Return the [x, y] coordinate for the center point of the cell that contains the specified text.  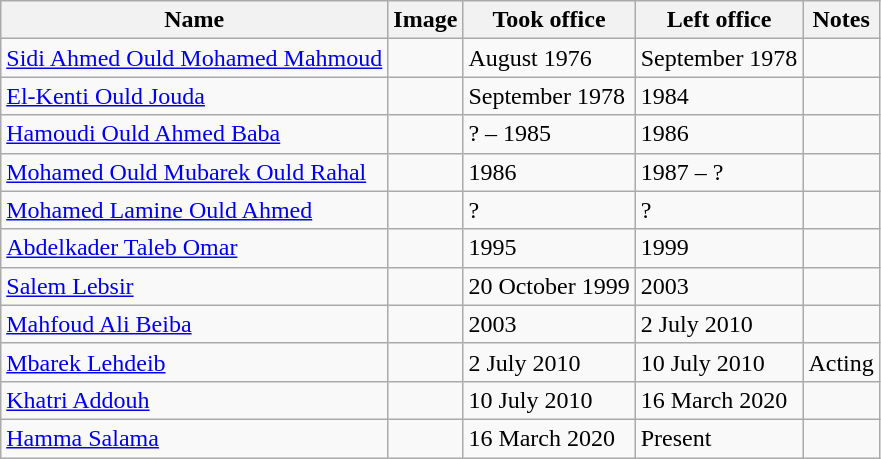
Took office [549, 20]
Mahfoud Ali Beiba [194, 324]
Sidi Ahmed Ould Mohamed Mahmoud [194, 58]
Khatri Addouh [194, 400]
? – 1985 [549, 134]
Left office [719, 20]
Abdelkader Taleb Omar [194, 248]
1995 [549, 248]
Mohamed Ould Mubarek Ould Rahal [194, 172]
August 1976 [549, 58]
Name [194, 20]
Notes [841, 20]
Salem Lebsir [194, 286]
1984 [719, 96]
20 October 1999 [549, 286]
Image [426, 20]
Acting [841, 362]
1999 [719, 248]
Hamoudi Ould Ahmed Baba [194, 134]
Hamma Salama [194, 438]
Present [719, 438]
Mohamed Lamine Ould Ahmed [194, 210]
Mbarek Lehdeib [194, 362]
El-Kenti Ould Jouda [194, 96]
1987 – ? [719, 172]
